Find where the given text appears and provide that cell's center as (x, y) coordinate. 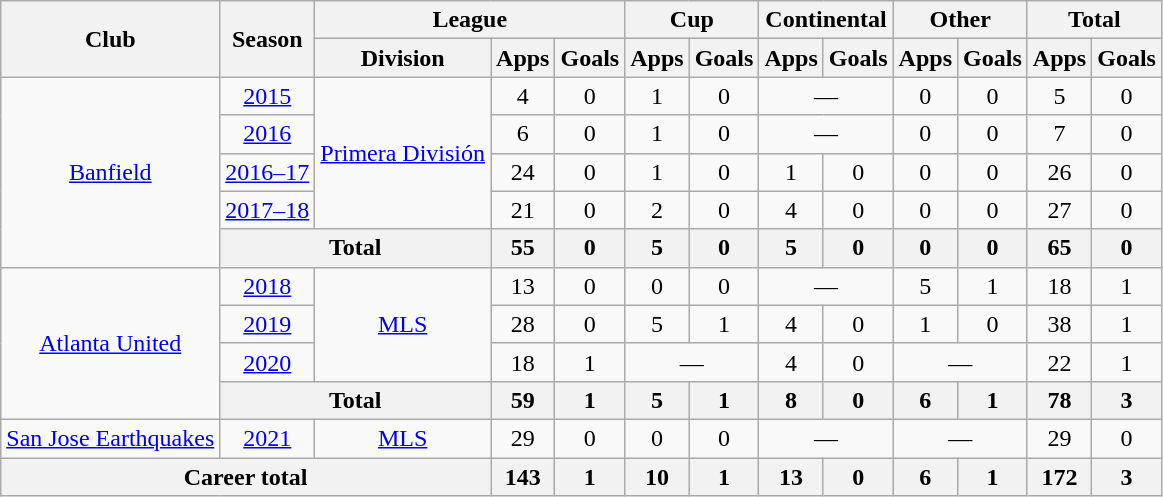
2018 (268, 286)
28 (523, 324)
143 (523, 477)
21 (523, 210)
2015 (268, 96)
65 (1059, 248)
Primera División (403, 153)
26 (1059, 172)
55 (523, 248)
78 (1059, 400)
8 (791, 400)
Cup (692, 20)
27 (1059, 210)
7 (1059, 134)
2016 (268, 134)
Other (960, 20)
League (470, 20)
Season (268, 39)
San Jose Earthquakes (110, 438)
38 (1059, 324)
Atlanta United (110, 343)
2020 (268, 362)
2019 (268, 324)
2017–18 (268, 210)
Division (403, 58)
172 (1059, 477)
2016–17 (268, 172)
2021 (268, 438)
24 (523, 172)
2 (657, 210)
59 (523, 400)
Club (110, 39)
Banfield (110, 172)
Continental (826, 20)
10 (657, 477)
Career total (246, 477)
22 (1059, 362)
